Detect which cell encompasses the target text, then output its (X, Y) center coordinate. 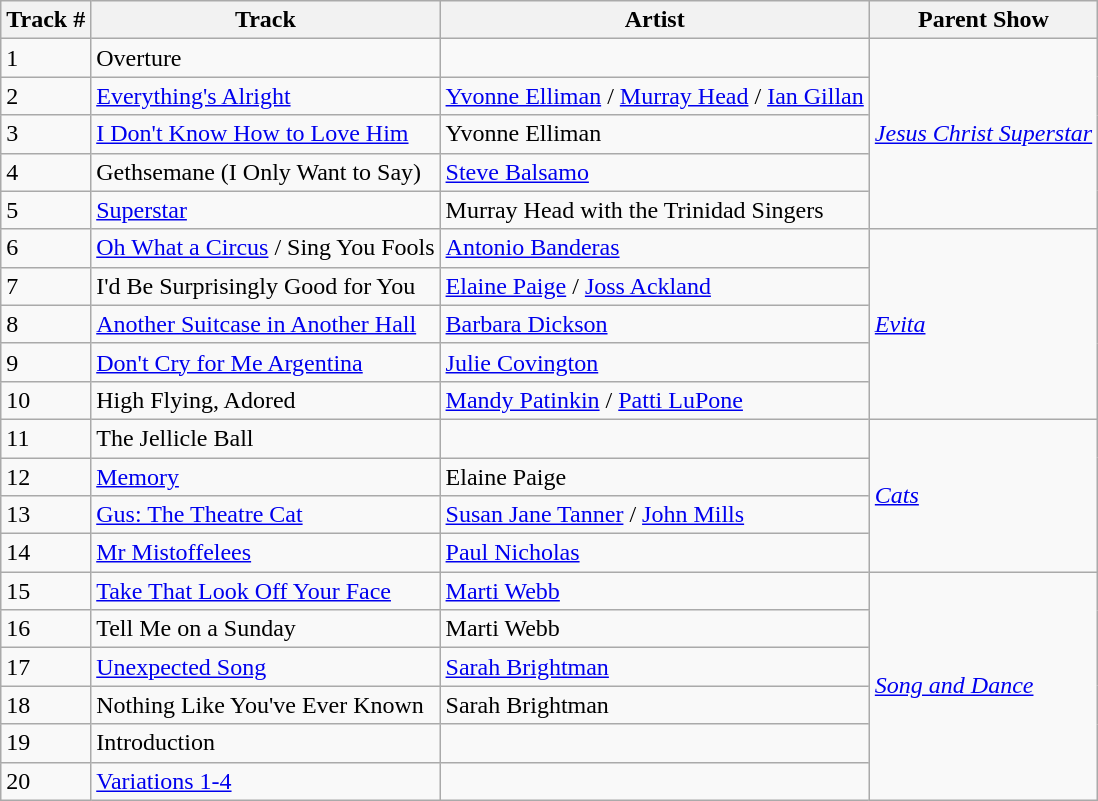
Elaine Paige (654, 477)
Julie Covington (654, 362)
Introduction (266, 743)
Oh What a Circus / Sing You Fools (266, 248)
Jesus Christ Superstar (983, 134)
5 (46, 210)
Unexpected Song (266, 667)
Variations 1-4 (266, 781)
8 (46, 324)
13 (46, 515)
2 (46, 96)
Mr Mistoffelees (266, 553)
Murray Head with the Trinidad Singers (654, 210)
Paul Nicholas (654, 553)
1 (46, 58)
Song and Dance (983, 686)
Yvonne Elliman (654, 134)
Susan Jane Tanner / John Mills (654, 515)
Mandy Patinkin / Patti LuPone (654, 400)
19 (46, 743)
Gethsemane (I Only Want to Say) (266, 172)
10 (46, 400)
12 (46, 477)
7 (46, 286)
17 (46, 667)
16 (46, 629)
4 (46, 172)
High Flying, Adored (266, 400)
Gus: The Theatre Cat (266, 515)
The Jellicle Ball (266, 438)
Nothing Like You've Ever Known (266, 705)
Barbara Dickson (654, 324)
Parent Show (983, 20)
Track (266, 20)
Tell Me on a Sunday (266, 629)
Everything's Alright (266, 96)
Track # (46, 20)
Evita (983, 324)
9 (46, 362)
Superstar (266, 210)
Take That Look Off Your Face (266, 591)
3 (46, 134)
Another Suitcase in Another Hall (266, 324)
Memory (266, 477)
I'd Be Surprisingly Good for You (266, 286)
Artist (654, 20)
Overture (266, 58)
Don't Cry for Me Argentina (266, 362)
14 (46, 553)
Steve Balsamo (654, 172)
20 (46, 781)
15 (46, 591)
Elaine Paige / Joss Ackland (654, 286)
18 (46, 705)
Cats (983, 495)
6 (46, 248)
Antonio Banderas (654, 248)
11 (46, 438)
I Don't Know How to Love Him (266, 134)
Yvonne Elliman / Murray Head / Ian Gillan (654, 96)
